Output the (X, Y) coordinate of the center of the cell containing the given text.  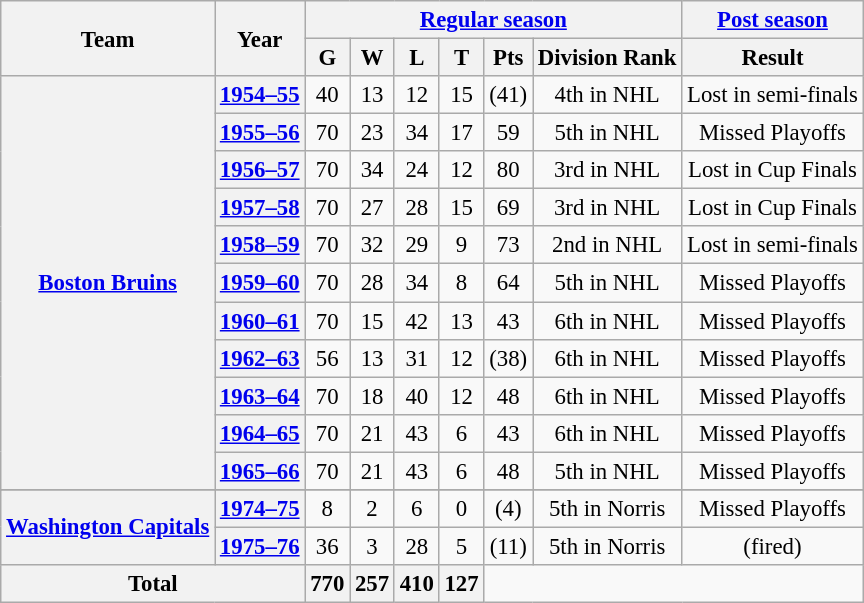
(fired) (772, 546)
Division Rank (606, 58)
(41) (508, 95)
1964–65 (260, 433)
2 (372, 509)
1954–55 (260, 95)
Pts (508, 58)
56 (328, 358)
1959–60 (260, 283)
1958–59 (260, 245)
W (372, 58)
1962–63 (260, 358)
127 (462, 584)
32 (372, 245)
1974–75 (260, 509)
42 (416, 321)
Boston Bruins (108, 283)
1955–56 (260, 133)
27 (372, 208)
L (416, 58)
1960–61 (260, 321)
Post season (772, 20)
Year (260, 38)
1975–76 (260, 546)
69 (508, 208)
(11) (508, 546)
1956–57 (260, 170)
Team (108, 38)
257 (372, 584)
9 (462, 245)
G (328, 58)
Total (153, 584)
18 (372, 396)
1957–58 (260, 208)
1963–64 (260, 396)
770 (328, 584)
Washington Capitals (108, 528)
0 (462, 509)
2nd in NHL (606, 245)
1965–66 (260, 471)
29 (416, 245)
23 (372, 133)
17 (462, 133)
410 (416, 584)
(38) (508, 358)
80 (508, 170)
5 (462, 546)
4th in NHL (606, 95)
24 (416, 170)
64 (508, 283)
59 (508, 133)
Regular season (494, 20)
36 (328, 546)
31 (416, 358)
73 (508, 245)
T (462, 58)
(4) (508, 509)
3 (372, 546)
Result (772, 58)
